From the cell containing the given text, extract its center point as [X, Y] coordinate. 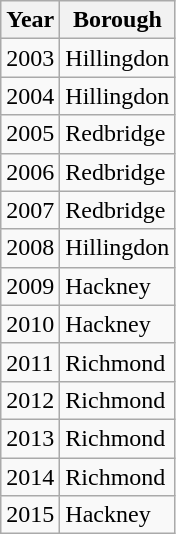
Borough [118, 20]
2013 [30, 438]
2004 [30, 96]
2007 [30, 210]
2015 [30, 515]
2003 [30, 58]
2014 [30, 477]
2012 [30, 400]
Year [30, 20]
2010 [30, 324]
2008 [30, 248]
2006 [30, 172]
2005 [30, 134]
2009 [30, 286]
2011 [30, 362]
